Find where the given text appears and provide that cell's center as [x, y] coordinate. 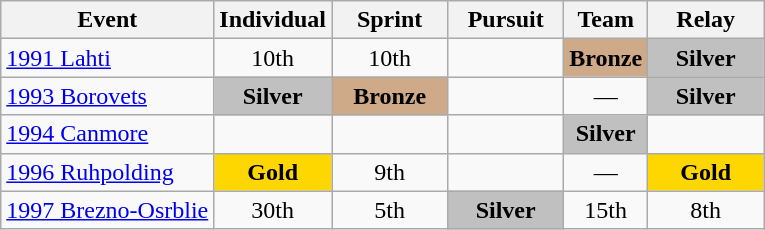
Team [606, 20]
Sprint [390, 20]
1997 Brezno-Osrblie [108, 210]
Individual [273, 20]
1994 Canmore [108, 134]
Pursuit [506, 20]
15th [606, 210]
5th [390, 210]
9th [390, 172]
1991 Lahti [108, 58]
Event [108, 20]
1996 Ruhpolding [108, 172]
Relay [706, 20]
30th [273, 210]
1993 Borovets [108, 96]
8th [706, 210]
